Provide the [X, Y] coordinate of the cell's center where the given text is located.  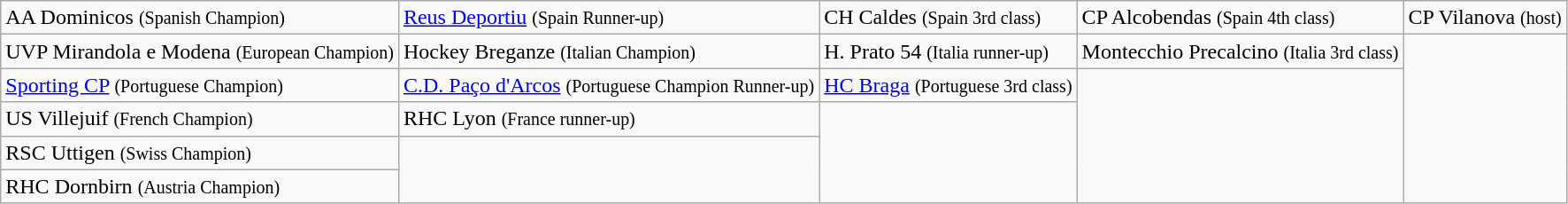
Reus Deportiu (Spain Runner-up) [609, 18]
AA Dominicos (Spanish Champion) [200, 18]
UVP Mirandola e Modena (European Champion) [200, 51]
Sporting CP (Portuguese Champion) [200, 85]
Hockey Breganze (Italian Champion) [609, 51]
US Villejuif (French Champion) [200, 119]
RHC Dornbirn (Austria Champion) [200, 186]
CP Vilanova (host) [1485, 18]
HC Braga (Portuguese 3rd class) [949, 85]
CP Alcobendas (Spain 4th class) [1241, 18]
Montecchio Precalcino (Italia 3rd class) [1241, 51]
RSC Uttigen (Swiss Champion) [200, 153]
H. Prato 54 (Italia runner-up) [949, 51]
C.D. Paço d'Arcos (Portuguese Champion Runner-up) [609, 85]
CH Caldes (Spain 3rd class) [949, 18]
RHC Lyon (France runner-up) [609, 119]
